Output the (x, y) coordinate of the center of the cell containing the given text.  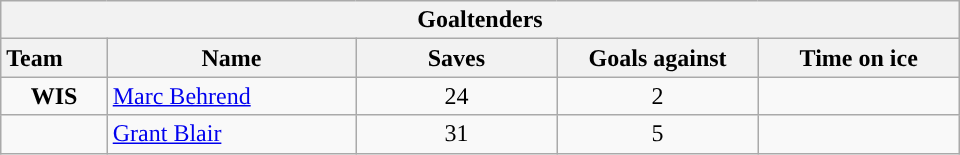
Team (54, 58)
Time on ice (858, 58)
Marc Behrend (232, 96)
Saves (456, 58)
WIS (54, 96)
Name (232, 58)
5 (658, 134)
2 (658, 96)
Goaltenders (480, 20)
31 (456, 134)
24 (456, 96)
Goals against (658, 58)
Grant Blair (232, 134)
